Output the (x, y) coordinate of the center of the cell containing the given text.  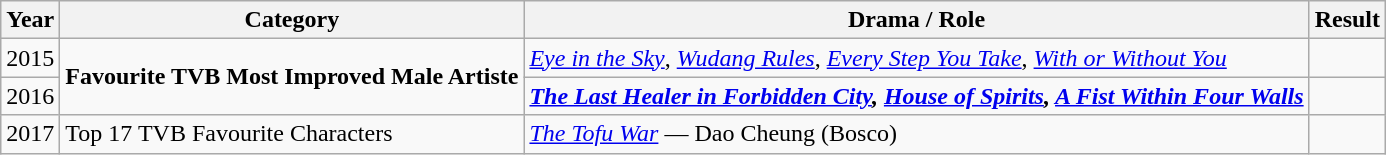
Result (1347, 20)
2015 (30, 58)
Drama / Role (916, 20)
Top 17 TVB Favourite Characters (292, 134)
The Last Healer in Forbidden City, House of Spirits, A Fist Within Four Walls (916, 96)
Year (30, 20)
Favourite TVB Most Improved Male Artiste (292, 77)
Eye in the Sky, Wudang Rules, Every Step You Take, With or Without You (916, 58)
2017 (30, 134)
The Tofu War — Dao Cheung (Bosco) (916, 134)
Category (292, 20)
2016 (30, 96)
